Locate the cell with the specified text and output its (x, y) center coordinate. 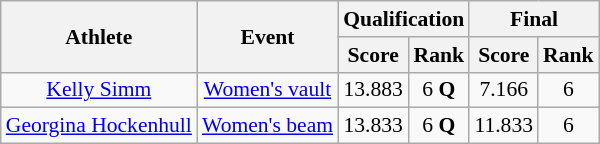
Georgina Hockenhull (99, 126)
Event (268, 36)
Final (534, 19)
Athlete (99, 36)
Qualification (404, 19)
Kelly Simm (99, 90)
Women's beam (268, 126)
7.166 (504, 90)
Women's vault (268, 90)
13.833 (373, 126)
11.833 (504, 126)
13.883 (373, 90)
